Locate the cell with the specified text and output its [X, Y] center coordinate. 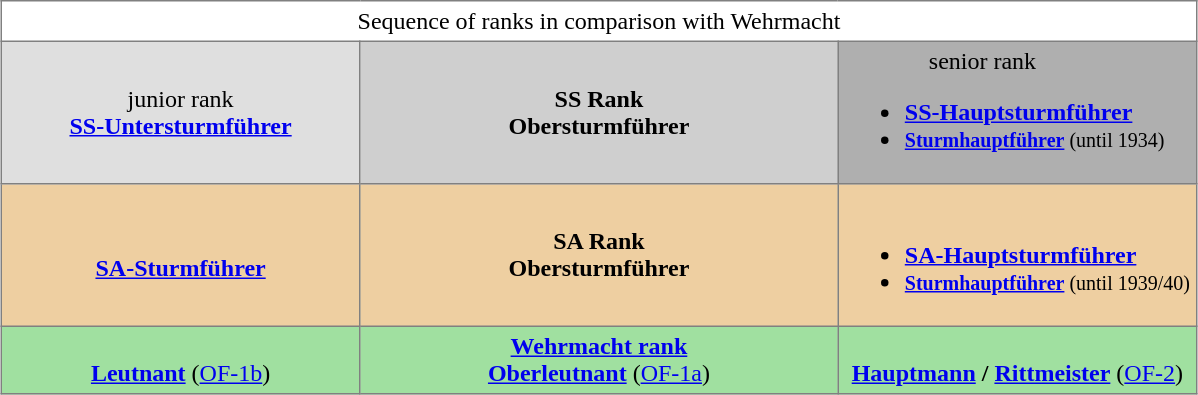
SS RankObersturmführer [599, 112]
SA-Sturmführer [180, 255]
Leutnant (OF-1b) [180, 360]
Sequence of ranks in comparison with Wehrmacht [598, 21]
junior rankSS-Untersturmführer [180, 112]
SA RankObersturmführer [599, 255]
Hauptmann / Rittmeister (OF-2) [1018, 360]
SA-HauptsturmführerSturmhauptführer (until 1939/40) [1018, 255]
senior rankSS-HauptsturmführerSturmhauptführer (until 1934) [1018, 112]
Wehrmacht rankOberleutnant (OF-1a) [599, 360]
